For the text-containing cell, return its midpoint in [X, Y] coordinate format. 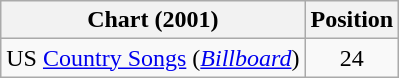
US Country Songs (Billboard) [153, 58]
24 [352, 58]
Chart (2001) [153, 20]
Position [352, 20]
